For the text-containing cell, return its midpoint in (x, y) coordinate format. 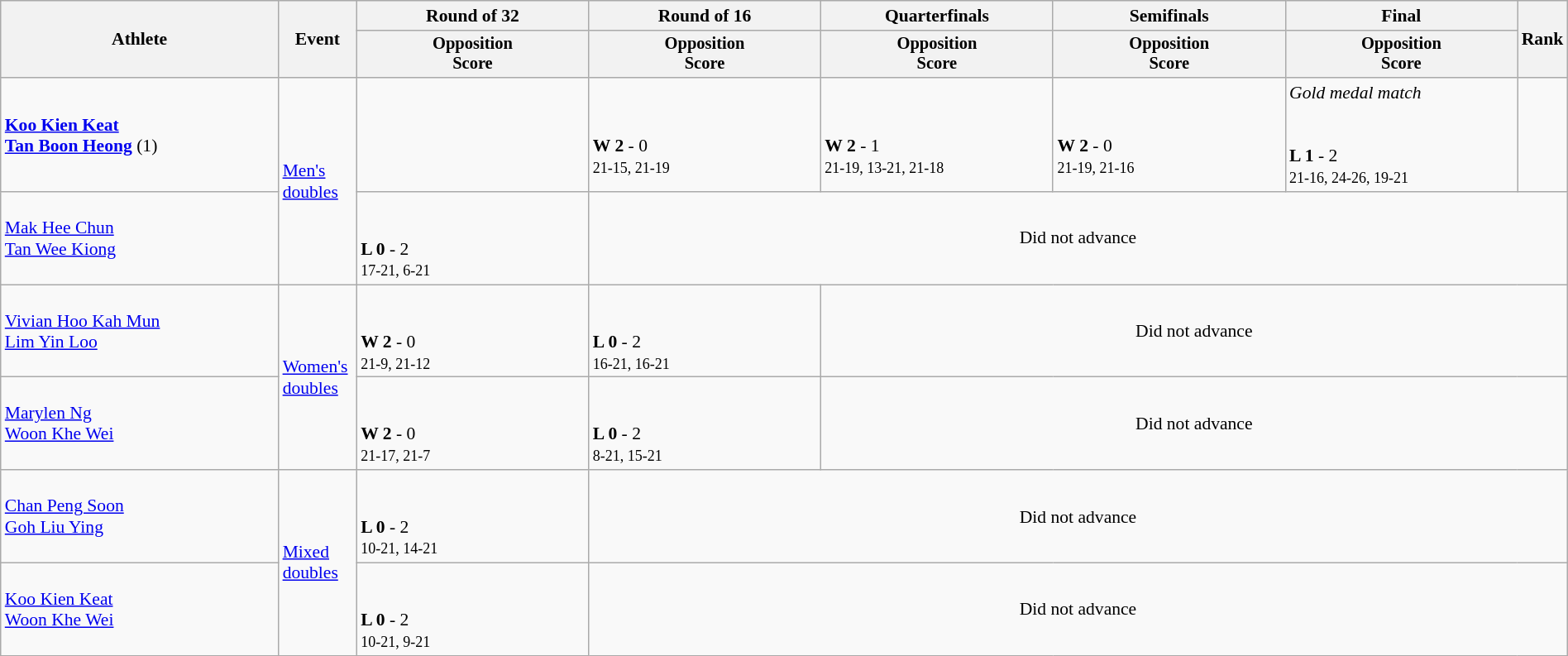
Round of 16 (705, 16)
L 0 - 28-21, 15-21 (705, 424)
L 0 - 210-21, 9-21 (473, 610)
L 0 - 210-21, 14-21 (473, 516)
Mixed doubles (318, 563)
W 2 - 021-19, 21-16 (1169, 135)
W 2 - 021-9, 21-12 (473, 331)
Koo Kien KeatTan Boon Heong (1) (140, 135)
L 0 - 216-21, 16-21 (705, 331)
W 2 - 121-19, 13-21, 21-18 (936, 135)
Koo Kien KeatWoon Khe Wei (140, 610)
Women's doubles (318, 377)
Round of 32 (473, 16)
L 0 - 217-21, 6-21 (473, 238)
Vivian Hoo Kah MunLim Yin Loo (140, 331)
Final (1401, 16)
Marylen NgWoon Khe Wei (140, 424)
Mak Hee ChunTan Wee Kiong (140, 238)
Quarterfinals (936, 16)
Men's doubles (318, 181)
Athlete (140, 40)
Semifinals (1169, 16)
W 2 - 021-17, 21-7 (473, 424)
W 2 - 021-15, 21-19 (705, 135)
Gold medal matchL 1 - 221-16, 24-26, 19-21 (1401, 135)
Chan Peng SoonGoh Liu Ying (140, 516)
Event (318, 40)
Rank (1543, 40)
